Return (X, Y) of the center of cell containing provided text 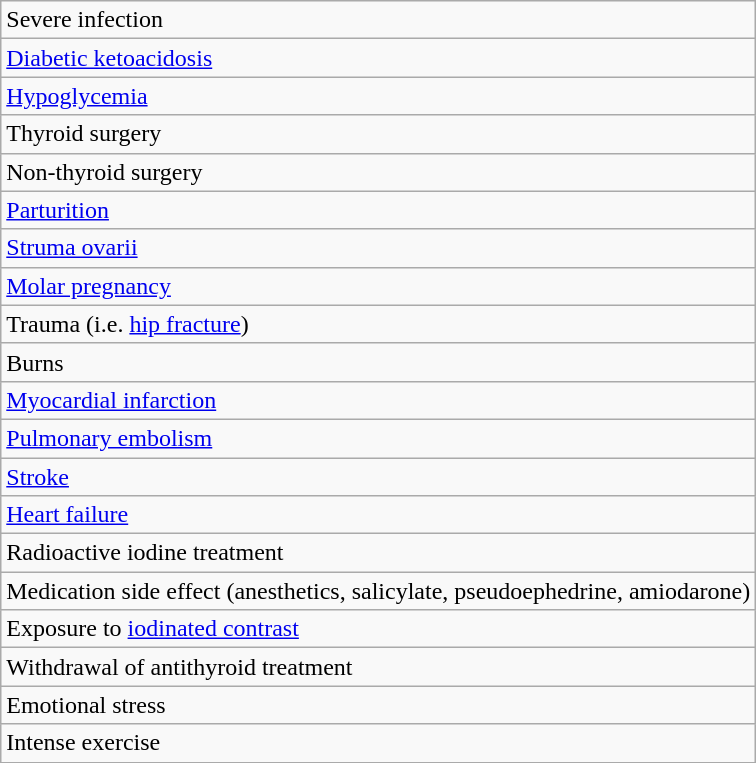
Non-thyroid surgery (378, 172)
Severe infection (378, 20)
Trauma (i.e. hip fracture) (378, 324)
Pulmonary embolism (378, 438)
Molar pregnancy (378, 286)
Hypoglycemia (378, 96)
Heart failure (378, 515)
Exposure to iodinated contrast (378, 629)
Withdrawal of antithyroid treatment (378, 667)
Medication side effect (anesthetics, salicylate, pseudoephedrine, amiodarone) (378, 591)
Burns (378, 362)
Stroke (378, 477)
Myocardial infarction (378, 400)
Parturition (378, 210)
Thyroid surgery (378, 134)
Emotional stress (378, 705)
Diabetic ketoacidosis (378, 58)
Radioactive iodine treatment (378, 553)
Struma ovarii (378, 248)
Intense exercise (378, 743)
